Output the [X, Y] coordinate of the center of the cell containing the given text.  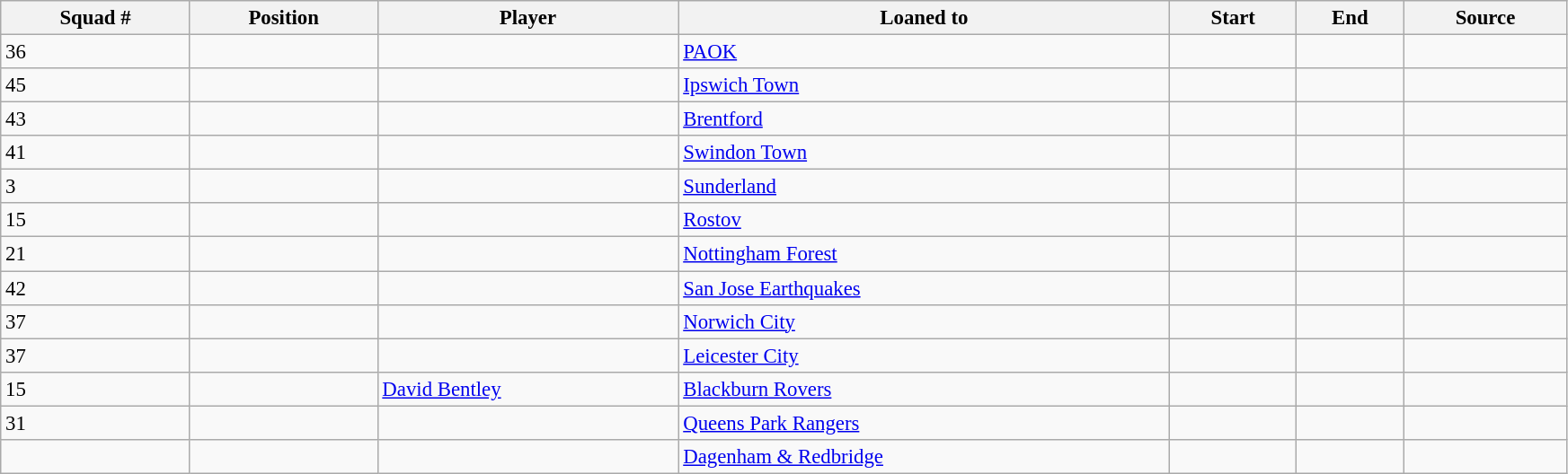
Leicester City [924, 355]
David Bentley [528, 389]
Swindon Town [924, 153]
Brentford [924, 119]
Ipswich Town [924, 85]
31 [95, 423]
Player [528, 18]
42 [95, 288]
45 [95, 85]
41 [95, 153]
Position [284, 18]
36 [95, 52]
Start [1233, 18]
Blackburn Rovers [924, 389]
San Jose Earthquakes [924, 288]
Sunderland [924, 187]
3 [95, 187]
End [1350, 18]
21 [95, 254]
Norwich City [924, 321]
Dagenham & Redbridge [924, 457]
Source [1484, 18]
Rostov [924, 220]
Squad # [95, 18]
Loaned to [924, 18]
Queens Park Rangers [924, 423]
43 [95, 119]
PAOK [924, 52]
Nottingham Forest [924, 254]
